Capture the cell that displays the provided text and extract its (x, y) central coordinate. 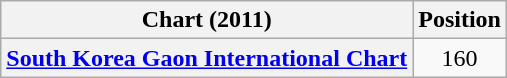
South Korea Gaon International Chart (207, 58)
Chart (2011) (207, 20)
Position (460, 20)
160 (460, 58)
